Provide the (x, y) coordinate of the cell's center where the given text is located.  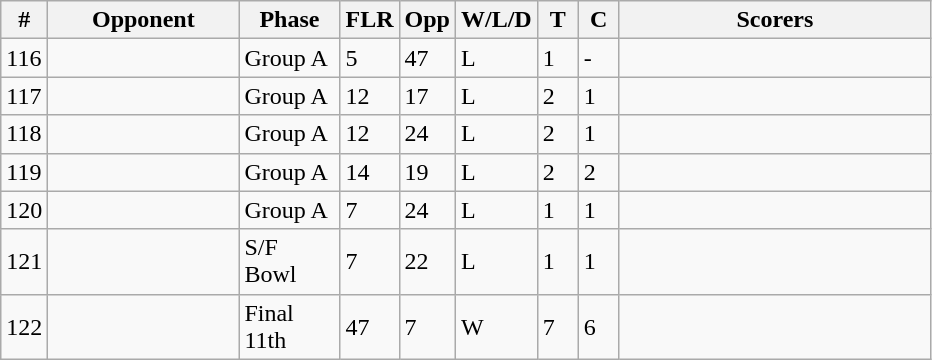
116 (24, 58)
19 (427, 172)
14 (370, 172)
122 (24, 326)
Opponent (144, 20)
C (598, 20)
118 (24, 134)
W/L/D (496, 20)
22 (427, 262)
Opp (427, 20)
Phase (290, 20)
117 (24, 96)
119 (24, 172)
- (598, 58)
5 (370, 58)
S/F Bowl (290, 262)
T (558, 20)
# (24, 20)
Scorers (774, 20)
Final 11th (290, 326)
6 (598, 326)
FLR (370, 20)
121 (24, 262)
W (496, 326)
120 (24, 210)
17 (427, 96)
